Capture the cell that displays the provided text and extract its [x, y] central coordinate. 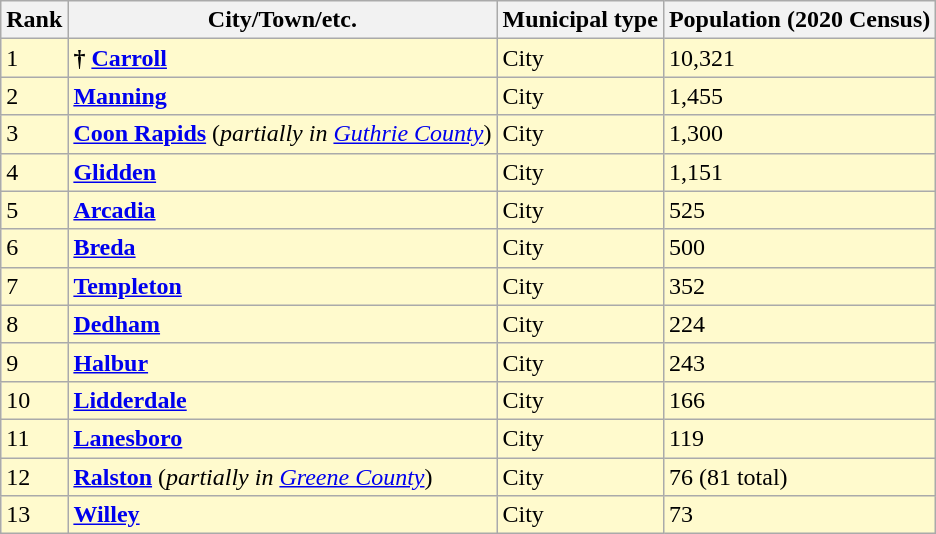
Dedham [282, 324]
1,300 [799, 134]
Halbur [282, 362]
8 [34, 324]
352 [799, 286]
500 [799, 248]
166 [799, 400]
Manning [282, 96]
3 [34, 134]
† Carroll [282, 58]
Municipal type [580, 20]
1,455 [799, 96]
525 [799, 210]
Arcadia [282, 210]
5 [34, 210]
4 [34, 172]
City/Town/etc. [282, 20]
2 [34, 96]
10 [34, 400]
Coon Rapids (partially in Guthrie County) [282, 134]
119 [799, 438]
Templeton [282, 286]
243 [799, 362]
Population (2020 Census) [799, 20]
76 (81 total) [799, 477]
11 [34, 438]
Ralston (partially in Greene County) [282, 477]
6 [34, 248]
Lidderdale [282, 400]
10,321 [799, 58]
9 [34, 362]
Lanesboro [282, 438]
12 [34, 477]
Rank [34, 20]
Glidden [282, 172]
7 [34, 286]
13 [34, 515]
73 [799, 515]
224 [799, 324]
1,151 [799, 172]
Willey [282, 515]
Breda [282, 248]
1 [34, 58]
